Extract the (x, y) coordinate from the center of the cell holding the provided text.  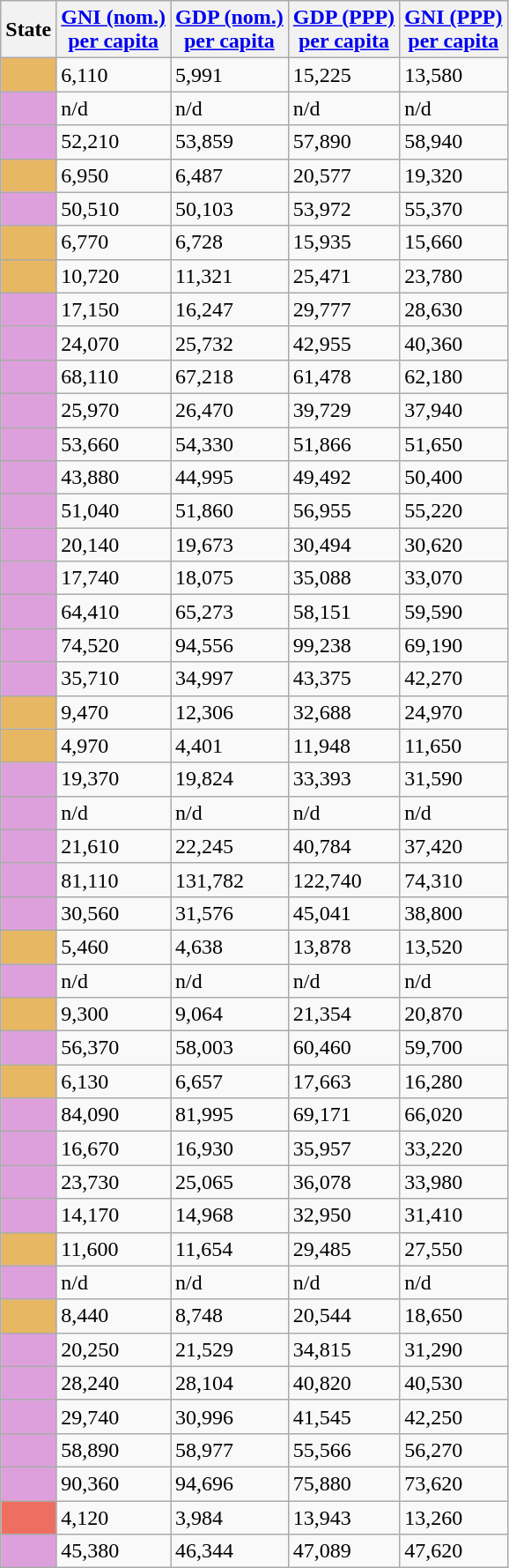
23,730 (114, 1182)
33,220 (454, 1148)
131,782 (230, 880)
32,688 (343, 712)
14,968 (230, 1215)
66,020 (454, 1115)
33,980 (454, 1182)
30,996 (230, 1416)
53,660 (114, 443)
26,470 (230, 410)
19,370 (114, 779)
55,566 (343, 1450)
59,700 (454, 1048)
60,460 (343, 1048)
99,238 (343, 645)
45,380 (114, 1551)
31,576 (230, 913)
16,930 (230, 1148)
59,590 (454, 612)
69,171 (343, 1115)
43,880 (114, 478)
42,250 (454, 1416)
40,360 (454, 343)
58,977 (230, 1450)
9,064 (230, 1014)
50,103 (230, 209)
12,306 (230, 712)
20,544 (343, 1316)
62,180 (454, 376)
24,970 (454, 712)
13,878 (343, 947)
6,770 (114, 242)
52,210 (114, 142)
9,470 (114, 712)
94,556 (230, 645)
30,560 (114, 913)
27,550 (454, 1249)
25,732 (230, 343)
90,360 (114, 1483)
75,880 (343, 1483)
51,866 (343, 443)
15,660 (454, 242)
49,492 (343, 478)
47,089 (343, 1551)
31,410 (454, 1215)
16,247 (230, 309)
5,991 (230, 75)
4,970 (114, 746)
45,041 (343, 913)
40,530 (454, 1383)
73,620 (454, 1483)
35,710 (114, 679)
69,190 (454, 645)
30,620 (454, 545)
47,620 (454, 1551)
9,300 (114, 1014)
122,740 (343, 880)
29,485 (343, 1249)
33,070 (454, 578)
22,245 (230, 846)
11,600 (114, 1249)
58,890 (114, 1450)
GNI (PPP)per capita (454, 30)
64,410 (114, 612)
68,110 (114, 376)
33,393 (343, 779)
40,784 (343, 846)
55,220 (454, 511)
10,720 (114, 276)
41,545 (343, 1416)
54,330 (230, 443)
25,471 (343, 276)
94,696 (230, 1483)
51,650 (454, 443)
28,630 (454, 309)
11,321 (230, 276)
GDP (nom.)per capita (230, 30)
28,104 (230, 1383)
81,110 (114, 880)
44,995 (230, 478)
17,663 (343, 1081)
6,950 (114, 175)
20,140 (114, 545)
37,940 (454, 410)
20,577 (343, 175)
34,815 (343, 1349)
11,654 (230, 1249)
18,650 (454, 1316)
38,800 (454, 913)
53,972 (343, 209)
32,950 (343, 1215)
18,075 (230, 578)
17,150 (114, 309)
11,948 (343, 746)
58,151 (343, 612)
74,310 (454, 880)
35,957 (343, 1148)
56,370 (114, 1048)
65,273 (230, 612)
56,270 (454, 1450)
State (28, 30)
50,510 (114, 209)
6,130 (114, 1081)
53,859 (230, 142)
21,610 (114, 846)
42,270 (454, 679)
19,824 (230, 779)
58,940 (454, 142)
13,943 (343, 1517)
3,984 (230, 1517)
25,970 (114, 410)
19,673 (230, 545)
14,170 (114, 1215)
28,240 (114, 1383)
29,740 (114, 1416)
57,890 (343, 142)
61,478 (343, 376)
56,955 (343, 511)
25,065 (230, 1182)
23,780 (454, 276)
GDP (PPP)per capita (343, 30)
55,370 (454, 209)
16,280 (454, 1081)
4,120 (114, 1517)
8,748 (230, 1316)
19,320 (454, 175)
81,995 (230, 1115)
84,090 (114, 1115)
6,657 (230, 1081)
50,400 (454, 478)
58,003 (230, 1048)
29,777 (343, 309)
51,860 (230, 511)
20,250 (114, 1349)
21,354 (343, 1014)
21,529 (230, 1349)
31,590 (454, 779)
8,440 (114, 1316)
46,344 (230, 1551)
35,088 (343, 578)
15,225 (343, 75)
67,218 (230, 376)
34,997 (230, 679)
24,070 (114, 343)
17,740 (114, 578)
42,955 (343, 343)
31,290 (454, 1349)
4,401 (230, 746)
13,260 (454, 1517)
13,580 (454, 75)
20,870 (454, 1014)
6,110 (114, 75)
GNI (nom.)per capita (114, 30)
36,078 (343, 1182)
39,729 (343, 410)
6,728 (230, 242)
5,460 (114, 947)
11,650 (454, 746)
43,375 (343, 679)
40,820 (343, 1383)
16,670 (114, 1148)
15,935 (343, 242)
6,487 (230, 175)
4,638 (230, 947)
30,494 (343, 545)
51,040 (114, 511)
13,520 (454, 947)
74,520 (114, 645)
37,420 (454, 846)
